Locate the cell with the specified text and output its [x, y] center coordinate. 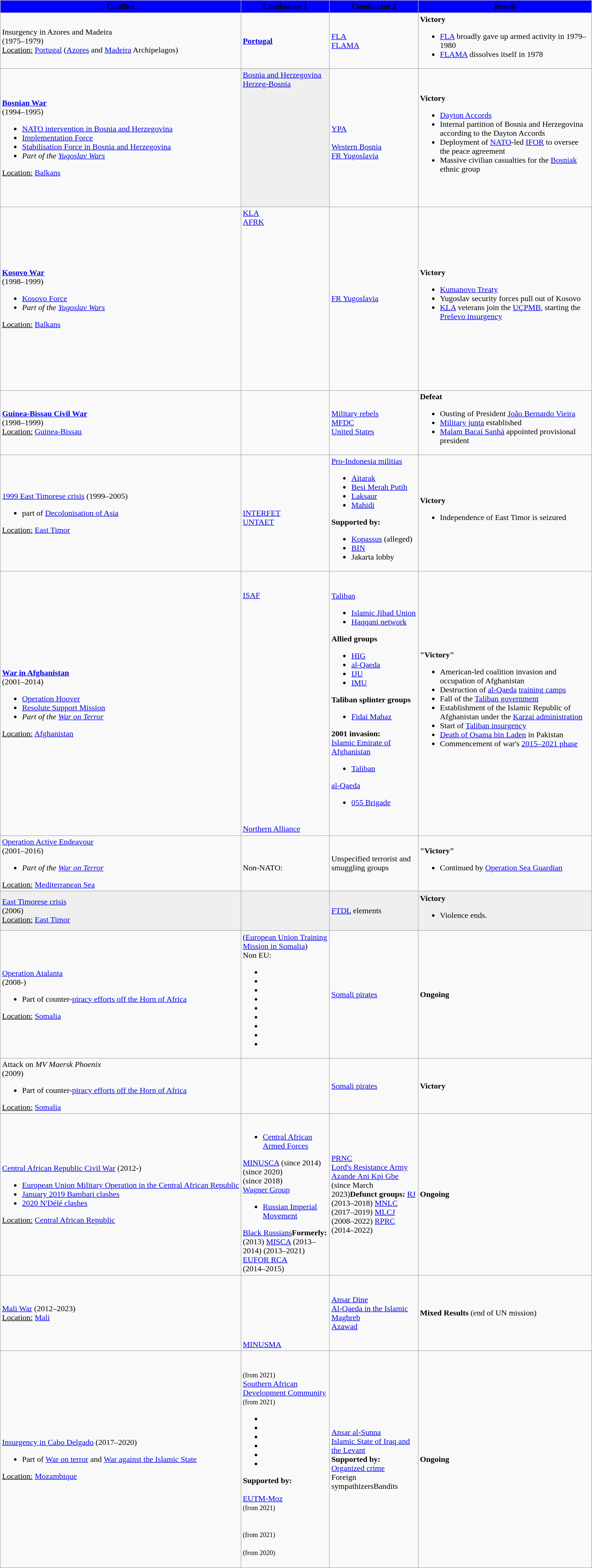
Combatant 2 [374, 7]
Operation Atalanta(2008-)Part of counter-piracy efforts off the Horn of AfricaLocation: Somalia [121, 994]
Unspecified terrorist and smuggling groups [374, 863]
VictoryFLA broadly gave up armed activity in 1979–1980FLAMA dissolves itself in 1978 [505, 41]
Pro-Indonesia militiasAitarakBesi Merah PutihLaksaurMahidiSupported by: Kopassus (alleged) BINJakarta lobby [374, 513]
FLA FLAMA [374, 41]
Combatant 1 [285, 7]
DefeatOusting of President João Bernardo VieiraMilitary junta establishedMalam Bacai Sanhá appointed provisional president [505, 423]
Mixed Results (end of UN mission) [505, 1313]
Mali War (2012–2023)Location: Mali [121, 1313]
Ansar al-Sunna Islamic State of Iraq and the LevantSupported by:Organized crimeForeign sympathizersBandits [374, 1459]
VictoryKumanovo TreatyYugoslav security forces pull out of KosovoKLA veterans join the UÇPMB, starting the Preševo insurgency [505, 299]
Conflict [121, 7]
(from 2021) Southern African Development Community (from 2021)Supported by: EUTM-Moz(from 2021)(from 2021)(from 2020) [285, 1459]
Insurgency in Cabo Delgado (2017–2020)Part of War on terror and War against the Islamic StateLocation: Mozambique [121, 1459]
East Timorese crisis(2006)Location: East Timor [121, 911]
Kosovo War(1998–1999)Kosovo ForcePart of the Yugoslav WarsLocation: Balkans [121, 299]
FR Yugoslavia [374, 299]
Result [505, 7]
Insurgency in Azores and Madeira(1975–1979)Location: Portugal (Azores and Madeira Archipelagos) [121, 41]
ISAF Northern Alliance [285, 703]
(European Union Training Mission in Somalia)Non EU: [285, 994]
KLA AFRK [285, 299]
"Victory"Continued by Operation Sea Guardian [505, 863]
Military rebels MFDC United States [374, 423]
INTERFET UNTAET [285, 513]
YPA Western Bosnia FR Yugoslavia [374, 138]
War in Afghanistan(2001–2014)Operation HooverResolute Support MissionPart of the War on TerrorLocation: Afghanistan [121, 703]
Victory [505, 1086]
FTDL elements [374, 911]
Guinea-Bissau Civil War(1998–1999)Location: Guinea-Bissau [121, 423]
Bosnia and Herzegovina Herzeg-Bosnia [285, 138]
PRNC Lord's Resistance ArmyAzande Ani Kpi Gbe (since March 2023)Defunct groups: RJ (2013–2018) MNLC (2017–2019) MLCJ (2008–2022) RPRC (2014–2022) [374, 1194]
1999 East Timorese crisis (1999–2005)part of Decolonisation of AsiaLocation: East Timor [121, 513]
Ansar DineAl-Qaeda in the Islamic Maghreb Azawad [374, 1313]
Attack on MV Maersk Phoenix(2009)Part of counter-piracy efforts off the Horn of AfricaLocation: Somalia [121, 1086]
Operation Active Endeavour(2001–2016)Part of the War on TerrorLocation: Mediterranean Sea [121, 863]
VictoryViolence ends. [505, 911]
Non-NATO: [285, 863]
VictoryIndependence of East Timor is seizured [505, 513]
Portugal [285, 41]
MINUSMA [285, 1313]
